Identify which cell holds the provided text, then report its [x, y] central coordinate. 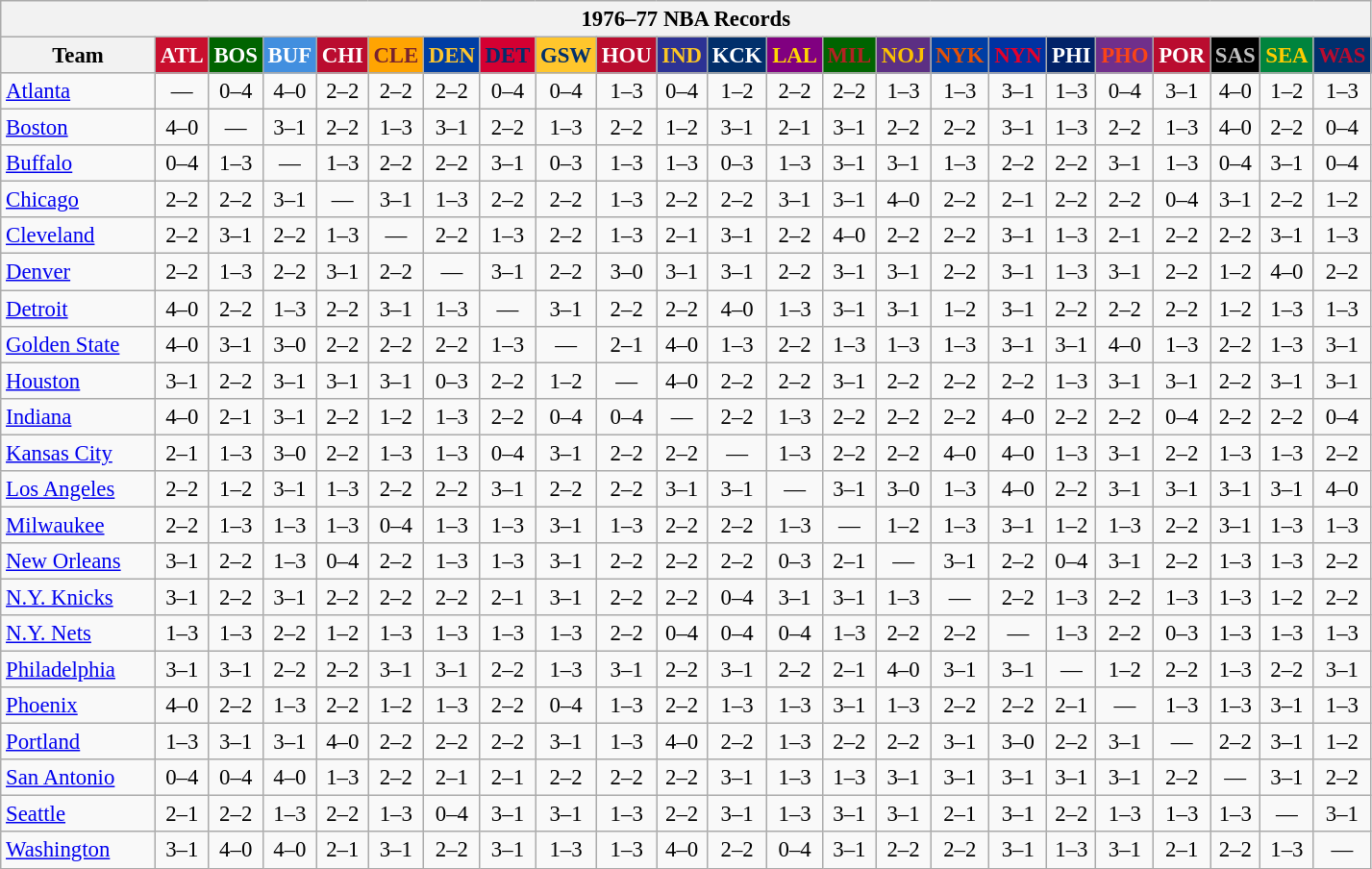
Portland [79, 742]
BOS [236, 56]
GSW [566, 56]
Kansas City [79, 453]
NYN [1018, 56]
Denver [79, 272]
SAS [1235, 56]
WAS [1342, 56]
Chicago [79, 200]
San Antonio [79, 778]
Phoenix [79, 706]
Philadelphia [79, 670]
CLE [396, 56]
Cleveland [79, 236]
Indiana [79, 416]
HOU [627, 56]
Detroit [79, 309]
IND [682, 56]
Washington [79, 851]
Team [79, 56]
PHO [1125, 56]
Seattle [79, 814]
POR [1183, 56]
LAL [794, 56]
Houston [79, 381]
Boston [79, 128]
DET [508, 56]
N.Y. Knicks [79, 597]
Golden State [79, 344]
SEA [1286, 56]
Atlanta [79, 91]
NYK [960, 56]
DEN [452, 56]
Buffalo [79, 163]
Milwaukee [79, 525]
PHI [1071, 56]
MIL [849, 56]
1976–77 NBA Records [686, 19]
CHI [342, 56]
Los Angeles [79, 489]
ATL [182, 56]
N.Y. Nets [79, 633]
KCK [736, 56]
New Orleans [79, 561]
NOJ [903, 56]
BUF [289, 56]
